Extract the [X, Y] coordinate from the center of the cell holding the provided text.  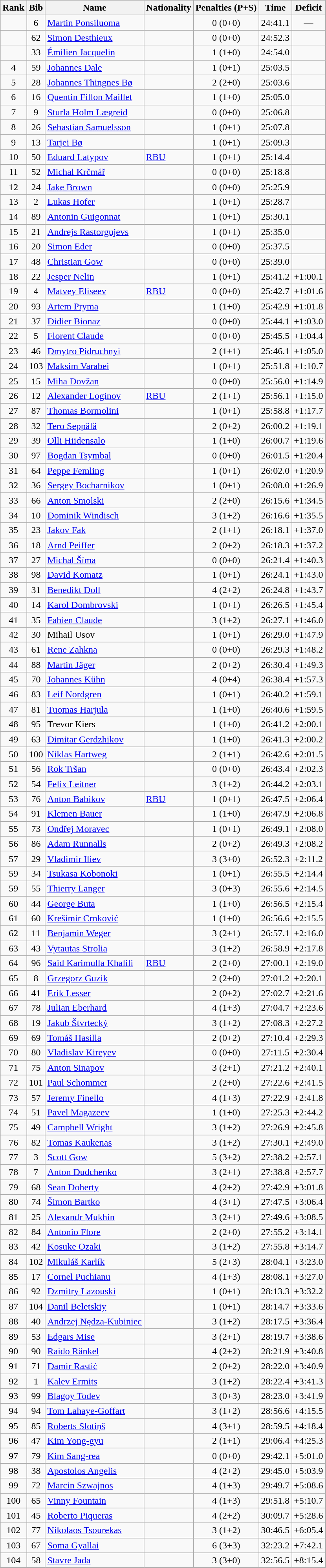
Penalties (P+S) [226, 8]
26:00.7 [275, 441]
+1:37.0 [309, 530]
Maksim Varabei [95, 366]
Anton Sinapov [95, 1068]
Tom Lahaye-Goffart [95, 1411]
27:38.8 [275, 1172]
Simon Eder [95, 247]
Trevor Kiers [95, 724]
Cornel Puchianu [95, 1277]
Jakov Fak [95, 530]
Tero Seppälä [95, 426]
+2:11.2 [309, 859]
Dominik Windisch [95, 515]
28:59.5 [275, 1426]
+2:03.1 [309, 784]
25:41.2 [275, 276]
30:46.5 [275, 1530]
25:51.8 [275, 366]
26:01.5 [275, 456]
Jesper Nelin [95, 276]
Scott Gow [95, 1157]
Apostolos Angelis [95, 1471]
+1:47.9 [309, 635]
29:45.0 [275, 1471]
Antonin Guigonnat [95, 217]
Nikolaos Tsourekas [95, 1530]
26:41.2 [275, 724]
+5:10.7 [309, 1501]
+1:46.0 [309, 620]
+2:17.8 [309, 948]
+2:15.4 [309, 903]
George Buta [95, 903]
27:11.5 [275, 1053]
26:26.5 [275, 605]
28:17.5 [275, 1321]
+1:20.9 [309, 471]
Jeremy Finello [95, 1097]
29:51.8 [275, 1501]
Marcin Szwajnos [95, 1486]
25:07.8 [275, 127]
Sean Doherty [95, 1187]
+1:37.2 [309, 545]
Johannes Kühn [95, 680]
+1:17.7 [309, 411]
28:19.7 [275, 1336]
2 [36, 202]
Thierry Langer [95, 888]
27:25.3 [275, 1112]
Alexandr Mukhin [95, 1217]
24:54.0 [275, 53]
+2:49.0 [309, 1142]
25:06.8 [275, 112]
+2:16.0 [309, 933]
Sturla Holm Lægreid [95, 112]
25:45.5 [275, 336]
+4:18.4 [309, 1426]
+2:02.3 [309, 769]
27:30.1 [275, 1142]
+5:01.0 [309, 1456]
27:38.2 [275, 1157]
Émilien Jacquelin [95, 53]
26:24.1 [275, 575]
25:56.1 [275, 396]
Said Karimulla Khalili [95, 963]
+3:41.9 [309, 1396]
+1:43.7 [309, 590]
Roberts Slotiņš [95, 1426]
Ondřej Moravec [95, 829]
26:55.6 [275, 888]
25:25.9 [275, 187]
25:03.5 [275, 67]
Bogdan Tsymbal [95, 456]
Tomáš Hasilla [95, 1038]
Benjamin Weger [95, 933]
Tuomas Harjula [95, 709]
Dimitar Gerdzhikov [95, 739]
+1:15.0 [309, 396]
+1:20.4 [309, 456]
Danil Beletskiy [95, 1306]
+1:48.2 [309, 649]
Leif Nordgren [95, 695]
Simon Desthieux [95, 38]
+2:06.8 [309, 814]
26:47.5 [275, 799]
+1:59.5 [309, 709]
Damir Rastić [95, 1366]
25:05.0 [275, 97]
+5:28.6 [309, 1515]
+2:14.4 [309, 873]
Roberto Piqueras [95, 1515]
Tsukasa Kobonoki [95, 873]
4 (0+4) [226, 680]
+1:34.5 [309, 500]
Time [275, 8]
Grzegorz Guzik [95, 978]
+2:23.6 [309, 1008]
Soma Gyallai [95, 1545]
29:42.1 [275, 1456]
58 [36, 1560]
25:37.5 [275, 247]
+2:06.4 [309, 799]
Michal Krčmář [95, 172]
+4:15.5 [309, 1411]
Vytautas Strolia [95, 948]
27:22.9 [275, 1097]
26:29.3 [275, 649]
+1:03.0 [309, 321]
+1:59.1 [309, 695]
+2:20.1 [309, 978]
27:47.5 [275, 1202]
+8:15.4 [309, 1560]
25:56.0 [275, 381]
Didier Bionaz [95, 321]
Vladislav Kireyev [95, 1053]
Kosuke Ozaki [95, 1247]
26:43.4 [275, 769]
Mikuláš Karlík [95, 1262]
Rank [13, 8]
28:22.0 [275, 1366]
Stavre Jada [95, 1560]
27:55.8 [275, 1247]
Kim Sang-rea [95, 1456]
Miha Dovžan [95, 381]
Jake Brown [95, 187]
26:40.2 [275, 695]
25:44.1 [275, 321]
+1:00.1 [309, 276]
+3:36.4 [309, 1321]
28:56.6 [275, 1411]
Felix Leitner [95, 784]
28:21.9 [275, 1351]
Eduard Latypov [95, 157]
26:21.4 [275, 560]
26:00.2 [275, 426]
26:38.4 [275, 680]
+2:30.4 [309, 1053]
Vladimir Iliev [95, 859]
+2:00.1 [309, 724]
+1:14.9 [309, 381]
Andrejs Rastorgujevs [95, 232]
Bib [36, 8]
Nationality [169, 8]
26:30.4 [275, 665]
27:01.2 [275, 978]
27:04.7 [275, 1008]
Quentin Fillon Maillet [95, 97]
+1:01.6 [309, 291]
+3:06.4 [309, 1202]
+7:42.1 [309, 1545]
26:42.6 [275, 754]
Rene Zahkna [95, 649]
+3:23.0 [309, 1262]
26:49.1 [275, 829]
27:26.9 [275, 1127]
+1:45.4 [309, 605]
Kim Yong-gyu [95, 1441]
Benedikt Doll [95, 590]
Thomas Bormolini [95, 411]
+2:14.5 [309, 888]
29:06.4 [275, 1441]
Klemen Bauer [95, 814]
6 (3+3) [226, 1545]
25:28.7 [275, 202]
27:00.1 [275, 963]
Anton Smolski [95, 500]
26:44.2 [275, 784]
+2:29.3 [309, 1038]
+2:45.8 [309, 1127]
+3:41.3 [309, 1381]
26:18.3 [275, 545]
+2:08.2 [309, 844]
28:23.0 [275, 1396]
+1:57.3 [309, 680]
Johannes Thingnes Bø [95, 82]
+2:41.5 [309, 1082]
25:18.8 [275, 172]
25:14.4 [275, 157]
Olli Hiidensalo [95, 441]
Erik Lesser [95, 993]
+2:27.2 [309, 1023]
27:21.2 [275, 1068]
5 (3+2) [226, 1157]
+5:08.6 [309, 1486]
25:42.9 [275, 306]
+1:49.3 [309, 665]
26:08.0 [275, 486]
+3:14.7 [309, 1247]
Anton Babikov [95, 799]
3 [36, 1157]
Arnd Peiffer [95, 545]
Rok Tršan [95, 769]
Sebastian Samuelsson [95, 127]
+1:43.0 [309, 575]
Sergey Bocharnikov [95, 486]
25:03.6 [275, 82]
28:04.1 [275, 1262]
Tomas Kaukenas [95, 1142]
28:22.4 [275, 1381]
26:58.9 [275, 948]
+3:32.2 [309, 1292]
Edgars Mise [95, 1336]
26:52.3 [275, 859]
Julian Eberhard [95, 1008]
+3:08.5 [309, 1217]
24:41.1 [275, 23]
David Komatz [95, 575]
+4:25.3 [309, 1441]
Deficit [309, 8]
27:10.4 [275, 1038]
28:13.3 [275, 1292]
29:49.7 [275, 1486]
25:30.1 [275, 217]
26:49.3 [275, 844]
+2:57.7 [309, 1172]
Christian Gow [95, 262]
26:24.8 [275, 590]
26:29.0 [275, 635]
26:27.1 [275, 620]
+6:05.4 [309, 1530]
Dzmitry Lazouski [95, 1292]
Dmytro Pidruchnyi [95, 351]
Florent Claude [95, 336]
5 (2+3) [226, 1262]
+1:26.9 [309, 486]
26:02.0 [275, 471]
27:42.9 [275, 1187]
+3:40.8 [309, 1351]
+3:40.9 [309, 1366]
+1:10.7 [309, 366]
Kalev Ermits [95, 1381]
25:46.1 [275, 351]
26:18.1 [275, 530]
25:42.7 [275, 291]
+1:19.1 [309, 426]
Matvey Eliseev [95, 291]
28:08.1 [275, 1277]
Artem Pryma [95, 306]
Karol Dombrovski [95, 605]
Michal Šíma [95, 560]
Jakub Štvrtecký [95, 1023]
Mihail Usov [95, 635]
+2:01.5 [309, 754]
26:40.6 [275, 709]
Paul Schommer [95, 1082]
+5:03.9 [309, 1471]
Krešimir Crnković [95, 919]
+2:21.6 [309, 993]
Šimon Bartko [95, 1202]
26:47.9 [275, 814]
+1:01.8 [309, 306]
+1:04.4 [309, 336]
25:39.0 [275, 262]
+2:00.2 [309, 739]
26:56.6 [275, 919]
1 [36, 1381]
+2:15.5 [309, 919]
32:23.2 [275, 1545]
+2:40.1 [309, 1068]
Raido Ränkel [95, 1351]
Fabien Claude [95, 620]
Martin Jäger [95, 665]
+1:05.0 [309, 351]
25:58.8 [275, 411]
26:41.3 [275, 739]
30:09.7 [275, 1515]
Lukas Hofer [95, 202]
+2:57.1 [309, 1157]
+3:14.1 [309, 1232]
+3:27.0 [309, 1277]
+2:41.8 [309, 1097]
27:55.2 [275, 1232]
Andrzej Nędza-Kubiniec [95, 1321]
26:55.5 [275, 873]
+2:08.0 [309, 829]
Vinny Fountain [95, 1501]
+1:35.5 [309, 515]
+3:38.6 [309, 1336]
Anton Dudchenko [95, 1172]
Adam Runnalls [95, 844]
+3:33.6 [309, 1306]
+2:19.0 [309, 963]
+3:01.8 [309, 1187]
+1:40.3 [309, 560]
Antonio Flore [95, 1232]
32:56.5 [275, 1560]
Blagoy Todev [95, 1396]
Tarjei Bø [95, 142]
26:57.1 [275, 933]
Niklas Hartweg [95, 754]
25:09.3 [275, 142]
28:14.7 [275, 1306]
Alexander Loginov [95, 396]
26:15.6 [275, 500]
+1:19.6 [309, 441]
Pavel Magazeev [95, 1112]
+2:44.2 [309, 1112]
Martin Ponsiluoma [95, 23]
— [309, 23]
26:56.5 [275, 903]
27:08.3 [275, 1023]
Peppe Femling [95, 471]
Name [95, 8]
25:35.0 [275, 232]
26:16.6 [275, 515]
24:52.3 [275, 38]
27:22.6 [275, 1082]
27:02.7 [275, 993]
Johannes Dale [95, 67]
Campbell Wright [95, 1127]
27:49.6 [275, 1217]
